Locate the cell with the specified text and output its [x, y] center coordinate. 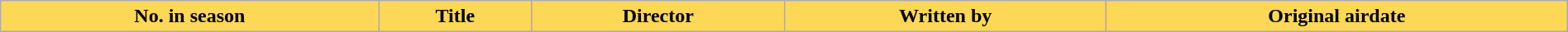
Title [455, 16]
Written by [945, 16]
No. in season [190, 16]
Original airdate [1336, 16]
Director [658, 16]
